Output the (X, Y) coordinate of the center of the cell containing the given text.  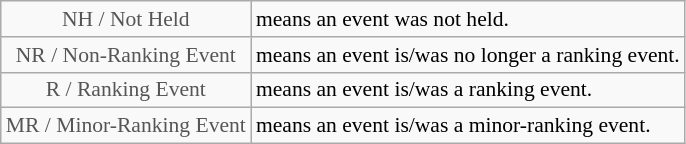
means an event was not held. (468, 19)
NH / Not Held (126, 19)
R / Ranking Event (126, 90)
means an event is/was a minor-ranking event. (468, 126)
MR / Minor-Ranking Event (126, 126)
means an event is/was no longer a ranking event. (468, 55)
NR / Non-Ranking Event (126, 55)
means an event is/was a ranking event. (468, 90)
